Detect which cell encompasses the target text, then output its [X, Y] center coordinate. 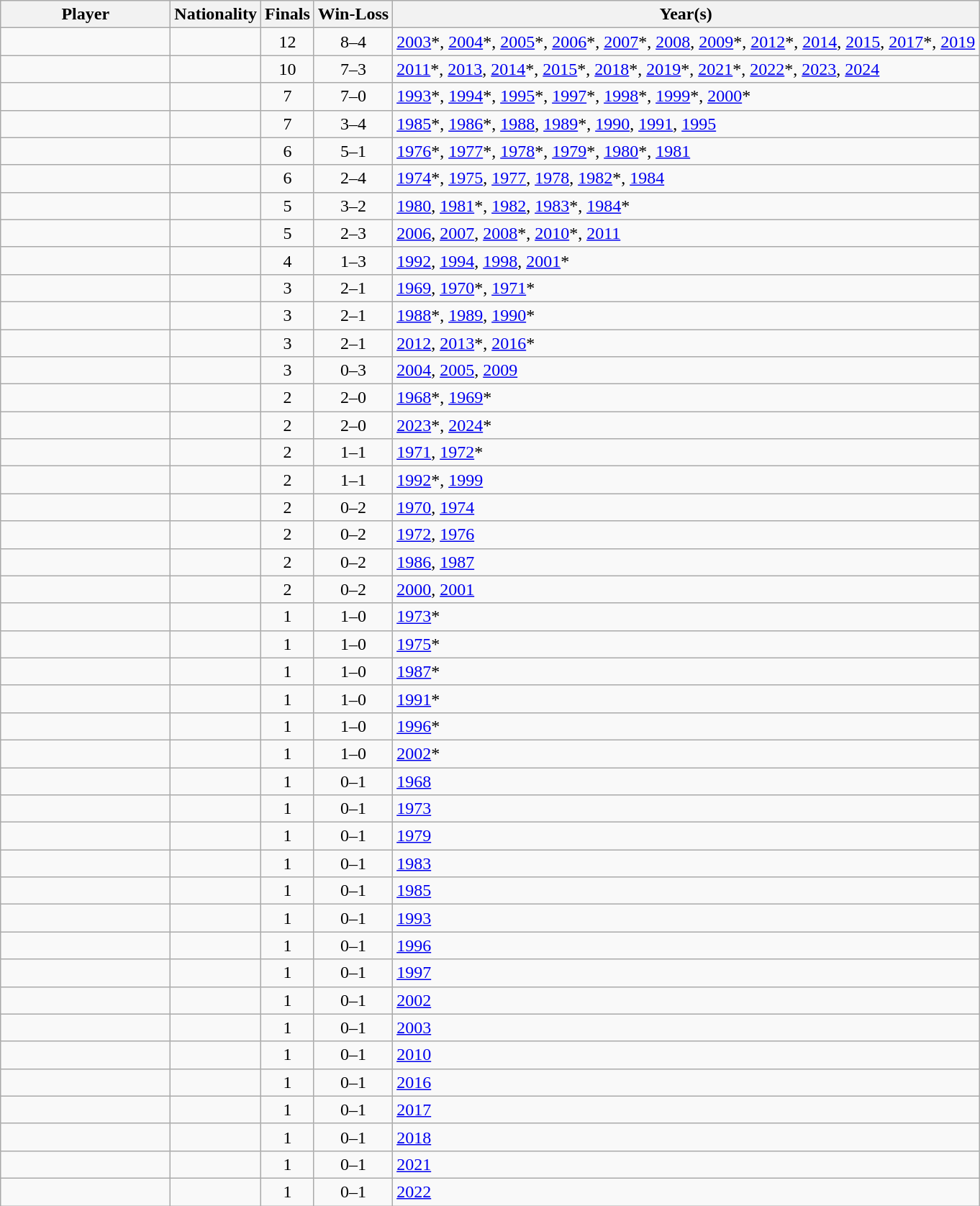
2011*, 2013, 2014*, 2015*, 2018*, 2019*, 2021*, 2022*, 2023, 2024 [686, 69]
2021 [686, 1164]
7–0 [353, 96]
2018 [686, 1137]
2017 [686, 1110]
1986, 1987 [686, 562]
2004, 2005, 2009 [686, 371]
1975* [686, 644]
1985*, 1986*, 1988, 1989*, 1990, 1991, 1995 [686, 124]
4 [288, 260]
1988*, 1989, 1990* [686, 315]
1996 [686, 946]
1973 [686, 809]
1974*, 1975, 1977, 1978, 1982*, 1984 [686, 178]
Nationality [216, 14]
1993*, 1994*, 1995*, 1997*, 1998*, 1999*, 2000* [686, 96]
2003*, 2004*, 2005*, 2006*, 2007*, 2008, 2009*, 2012*, 2014, 2015, 2017*, 2019 [686, 42]
1993 [686, 918]
5–1 [353, 151]
1992*, 1999 [686, 480]
2–3 [353, 233]
1983 [686, 863]
2016 [686, 1082]
2002* [686, 753]
1980, 1981*, 1982, 1983*, 1984* [686, 206]
1991* [686, 699]
8–4 [353, 42]
2006, 2007, 2008*, 2010*, 2011 [686, 233]
1987* [686, 671]
2022 [686, 1192]
3–4 [353, 124]
10 [288, 69]
2012, 2013*, 2016* [686, 343]
2003 [686, 1028]
1976*, 1977*, 1978*, 1979*, 1980*, 1981 [686, 151]
2002 [686, 1000]
1996* [686, 726]
1970, 1974 [686, 507]
1968*, 1969* [686, 398]
2–4 [353, 178]
1971, 1972* [686, 453]
Finals [288, 14]
1–3 [353, 260]
1972, 1976 [686, 535]
7–3 [353, 69]
Player [86, 14]
2010 [686, 1055]
1968 [686, 781]
1979 [686, 836]
0–3 [353, 371]
1985 [686, 891]
Year(s) [686, 14]
1973* [686, 617]
12 [288, 42]
1992, 1994, 1998, 2001* [686, 260]
1969, 1970*, 1971* [686, 288]
Win-Loss [353, 14]
3–2 [353, 206]
2023*, 2024* [686, 425]
1997 [686, 973]
2000, 2001 [686, 589]
